Find where the given text appears and provide that cell's center as (x, y) coordinate. 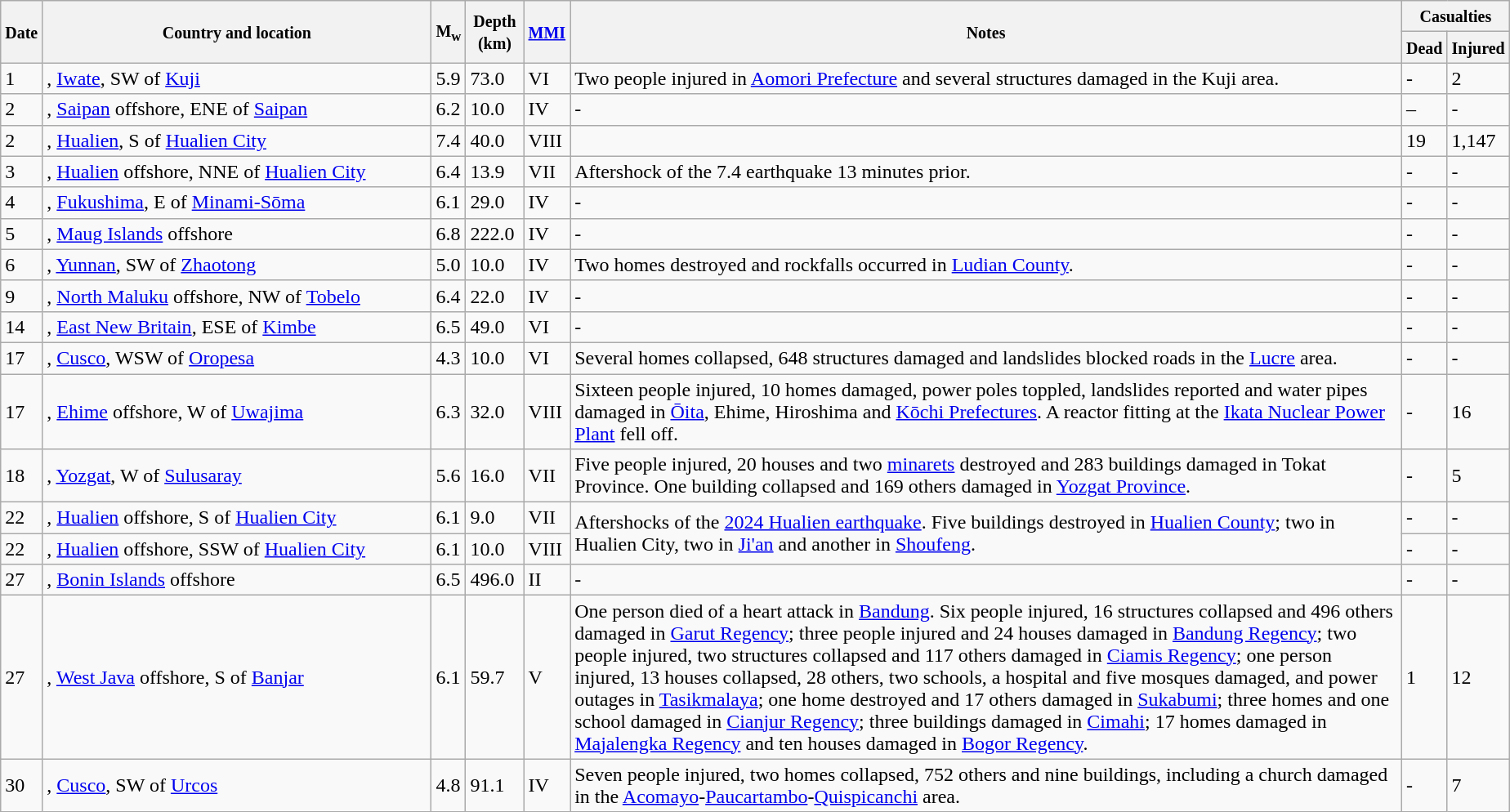
, Hualien offshore, SSW of Hualien City (237, 549)
6.2 (449, 109)
Injured (1478, 47)
5.6 (449, 475)
, East New Britain, ESE of Kimbe (237, 327)
, Yozgat, W of Sulusaray (237, 475)
29.0 (495, 203)
, Saipan offshore, ENE of Saipan (237, 109)
Seven people injured, two homes collapsed, 752 others and nine buildings, including a church damaged in the Acomayo-Paucartambo-Quispicanchi area. (986, 786)
V (547, 677)
, Hualien offshore, NNE of Hualien City (237, 172)
5.0 (449, 265)
Mw (449, 32)
Dead (1424, 47)
– (1424, 109)
4.8 (449, 786)
3 (21, 172)
496.0 (495, 580)
Several homes collapsed, 648 structures damaged and landslides blocked roads in the Lucre area. (986, 358)
, Maug Islands offshore (237, 234)
, Cusco, SW of Urcos (237, 786)
, Hualien offshore, S of Hualien City (237, 518)
14 (21, 327)
, Bonin Islands offshore (237, 580)
7 (1478, 786)
, Iwate, SW of Kuji (237, 78)
5.9 (449, 78)
73.0 (495, 78)
MMI (547, 32)
Depth (km) (495, 32)
22.0 (495, 296)
18 (21, 475)
, West Java offshore, S of Banjar (237, 677)
4 (21, 203)
II (547, 580)
Two people injured in Aomori Prefecture and several structures damaged in the Kuji area. (986, 78)
Casualties (1455, 16)
4.3 (449, 358)
9.0 (495, 518)
, Yunnan, SW of Zhaotong (237, 265)
, North Maluku offshore, NW of Tobelo (237, 296)
49.0 (495, 327)
30 (21, 786)
19 (1424, 141)
6.8 (449, 234)
9 (21, 296)
6 (21, 265)
Two homes destroyed and rockfalls occurred in Ludian County. (986, 265)
Aftershocks of the 2024 Hualien earthquake. Five buildings destroyed in Hualien County; two in Hualien City, two in Ji'an and another in Shoufeng. (986, 533)
Notes (986, 32)
59.7 (495, 677)
Country and location (237, 32)
Aftershock of the 7.4 earthquake 13 minutes prior. (986, 172)
6.3 (449, 412)
, Ehime offshore, W of Uwajima (237, 412)
, Fukushima, E of Minami-Sōma (237, 203)
222.0 (495, 234)
91.1 (495, 786)
Date (21, 32)
, Cusco, WSW of Oropesa (237, 358)
13.9 (495, 172)
32.0 (495, 412)
7.4 (449, 141)
1,147 (1478, 141)
16 (1478, 412)
16.0 (495, 475)
40.0 (495, 141)
, Hualien, S of Hualien City (237, 141)
12 (1478, 677)
